Search for the cell housing the specified text and yield its (x, y) center coordinate. 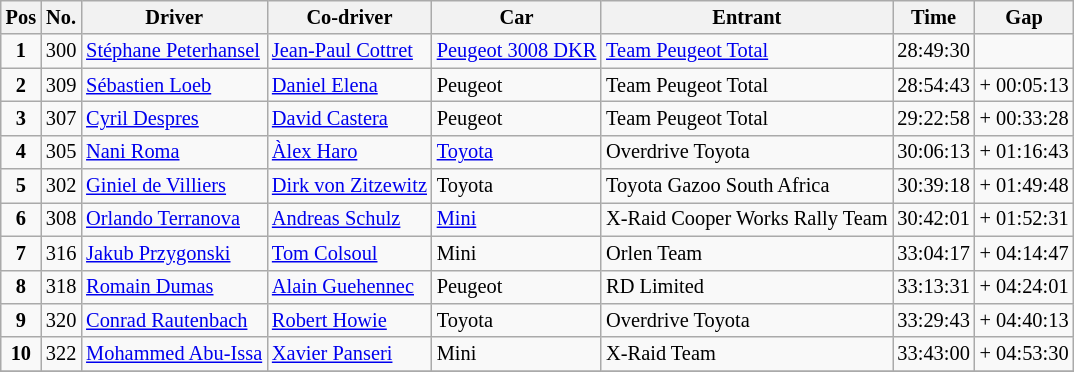
X-Raid Team (746, 354)
28:49:30 (933, 51)
No. (61, 17)
33:13:31 (933, 287)
+ 04:14:47 (1024, 253)
Daniel Elena (350, 85)
X-Raid Cooper Works Rally Team (746, 219)
4 (21, 152)
3 (21, 118)
Orlen Team (746, 253)
Tom Colsoul (350, 253)
+ 04:24:01 (1024, 287)
1 (21, 51)
Entrant (746, 17)
+ 01:16:43 (1024, 152)
300 (61, 51)
+ 00:05:13 (1024, 85)
Robert Howie (350, 320)
Xavier Panseri (350, 354)
307 (61, 118)
Co-driver (350, 17)
Driver (174, 17)
Conrad Rautenbach (174, 320)
Stéphane Peterhansel (174, 51)
7 (21, 253)
33:43:00 (933, 354)
Orlando Terranova (174, 219)
28:54:43 (933, 85)
Toyota Gazoo South Africa (746, 186)
10 (21, 354)
Alain Guehennec (350, 287)
322 (61, 354)
5 (21, 186)
Jean-Paul Cottret (350, 51)
6 (21, 219)
Sébastien Loeb (174, 85)
Gap (1024, 17)
+ 00:33:28 (1024, 118)
Car (516, 17)
309 (61, 85)
30:06:13 (933, 152)
Mohammed Abu-Issa (174, 354)
David Castera (350, 118)
33:04:17 (933, 253)
2 (21, 85)
Jakub Przygonski (174, 253)
+ 04:53:30 (1024, 354)
+ 01:52:31 (1024, 219)
Nani Roma (174, 152)
Dirk von Zitzewitz (350, 186)
305 (61, 152)
318 (61, 287)
8 (21, 287)
Pos (21, 17)
30:42:01 (933, 219)
Cyril Despres (174, 118)
+ 01:49:48 (1024, 186)
RD Limited (746, 287)
30:39:18 (933, 186)
Àlex Haro (350, 152)
Peugeot 3008 DKR (516, 51)
308 (61, 219)
316 (61, 253)
33:29:43 (933, 320)
+ 04:40:13 (1024, 320)
9 (21, 320)
Andreas Schulz (350, 219)
Romain Dumas (174, 287)
320 (61, 320)
29:22:58 (933, 118)
Giniel de Villiers (174, 186)
302 (61, 186)
Time (933, 17)
